Find where the given text appears and provide that cell's center as [X, Y] coordinate. 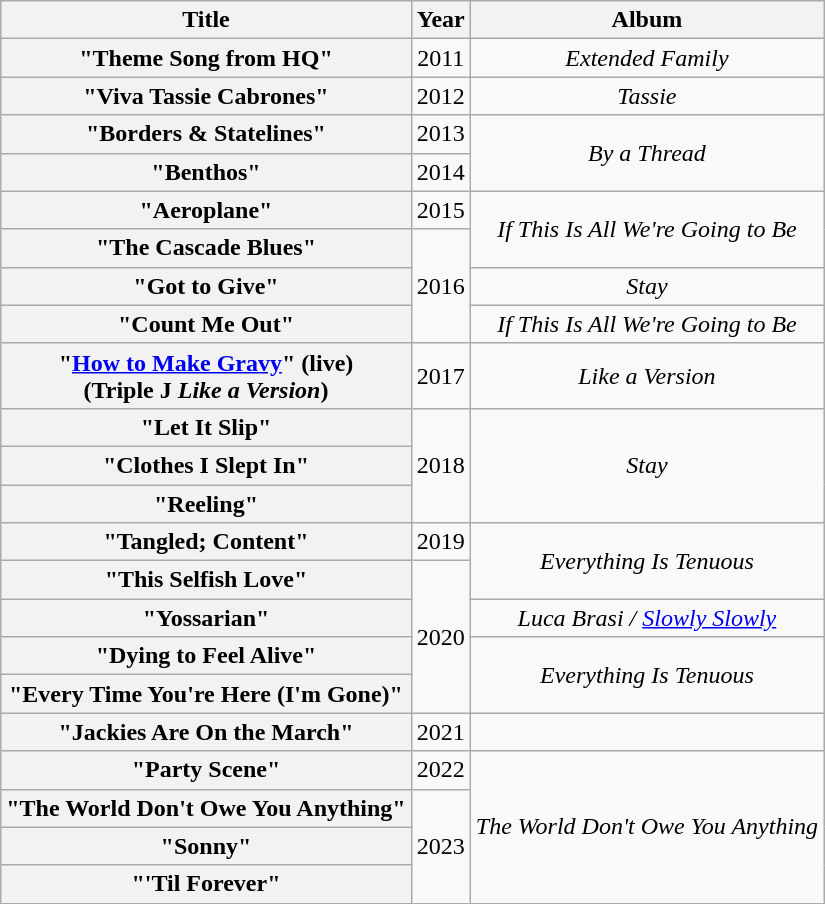
2015 [440, 210]
The World Don't Owe You Anything [646, 827]
"Dying to Feel Alive" [206, 656]
Extended Family [646, 58]
"Let It Slip" [206, 427]
"Clothes I Slept In" [206, 465]
"Benthos" [206, 172]
"Borders & Statelines" [206, 134]
"This Selfish Love" [206, 580]
2012 [440, 96]
By a Thread [646, 153]
"Theme Song from HQ" [206, 58]
"Yossarian" [206, 618]
2017 [440, 376]
2014 [440, 172]
Year [440, 20]
"Aeroplane" [206, 210]
Tassie [646, 96]
"Party Scene" [206, 770]
"The Cascade Blues" [206, 248]
"Sonny" [206, 846]
"Jackies Are On the March" [206, 732]
Like a Version [646, 376]
"Tangled; Content" [206, 542]
2020 [440, 637]
2023 [440, 846]
2013 [440, 134]
"Every Time You're Here (I'm Gone)" [206, 694]
2022 [440, 770]
Luca Brasi / Slowly Slowly [646, 618]
Title [206, 20]
"'Til Forever" [206, 884]
2016 [440, 286]
2019 [440, 542]
"Got to Give" [206, 286]
Album [646, 20]
"The World Don't Owe You Anything" [206, 808]
"Reeling" [206, 503]
"Count Me Out" [206, 324]
2018 [440, 465]
"How to Make Gravy" (live)(Triple J Like a Version) [206, 376]
2021 [440, 732]
"Viva Tassie Cabrones" [206, 96]
2011 [440, 58]
